Return [X, Y] of the center of cell containing provided text 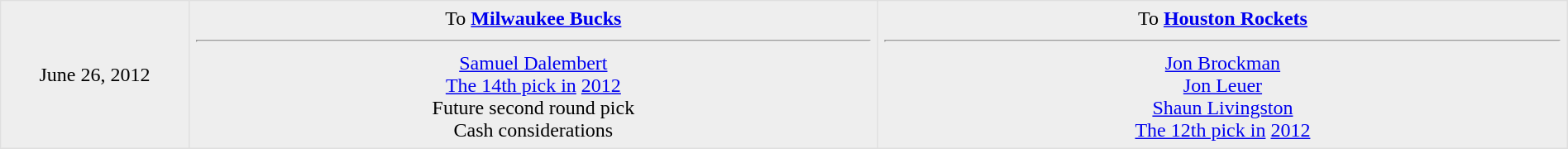
To Milwaukee BucksSamuel DalembertThe 14th pick in 2012Future second round pickCash considerations [533, 74]
To Houston RocketsJon BrockmanJon LeuerShaun LivingstonThe 12th pick in 2012 [1223, 74]
June 26, 2012 [94, 74]
